Return [x, y] of the center of cell containing provided text 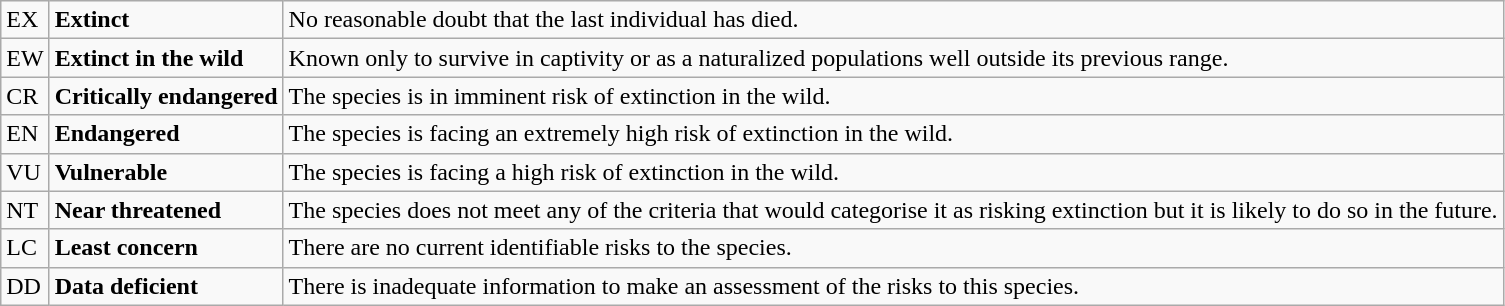
EN [25, 134]
Extinct in the wild [166, 58]
DD [25, 286]
There are no current identifiable risks to the species. [893, 248]
Near threatened [166, 210]
VU [25, 172]
Vulnerable [166, 172]
Endangered [166, 134]
The species does not meet any of the criteria that would categorise it as risking extinction but it is likely to do so in the future. [893, 210]
Known only to survive in captivity or as a naturalized populations well outside its previous range. [893, 58]
NT [25, 210]
Data deficient [166, 286]
The species is facing a high risk of extinction in the wild. [893, 172]
EW [25, 58]
Least concern [166, 248]
The species is facing an extremely high risk of extinction in the wild. [893, 134]
Extinct [166, 20]
CR [25, 96]
No reasonable doubt that the last individual has died. [893, 20]
EX [25, 20]
LC [25, 248]
There is inadequate information to make an assessment of the risks to this species. [893, 286]
Critically endangered [166, 96]
The species is in imminent risk of extinction in the wild. [893, 96]
